Determine the (x, y) coordinate at the center of the cell enclosing the given text.  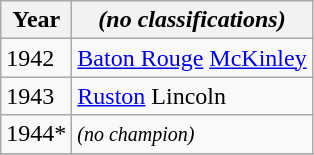
1943 (36, 96)
1942 (36, 58)
1944* (36, 134)
Year (36, 20)
Baton Rouge McKinley (192, 58)
(no classifications) (192, 20)
(no champion) (192, 134)
Ruston Lincoln (192, 96)
